Search for the cell housing the specified text and yield its (X, Y) center coordinate. 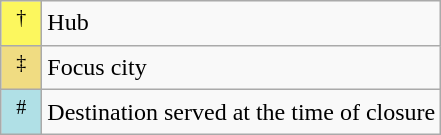
† (22, 24)
# (22, 112)
Destination served at the time of closure (242, 112)
Focus city (242, 68)
Hub (242, 24)
‡ (22, 68)
